Capture the cell that displays the provided text and extract its (x, y) central coordinate. 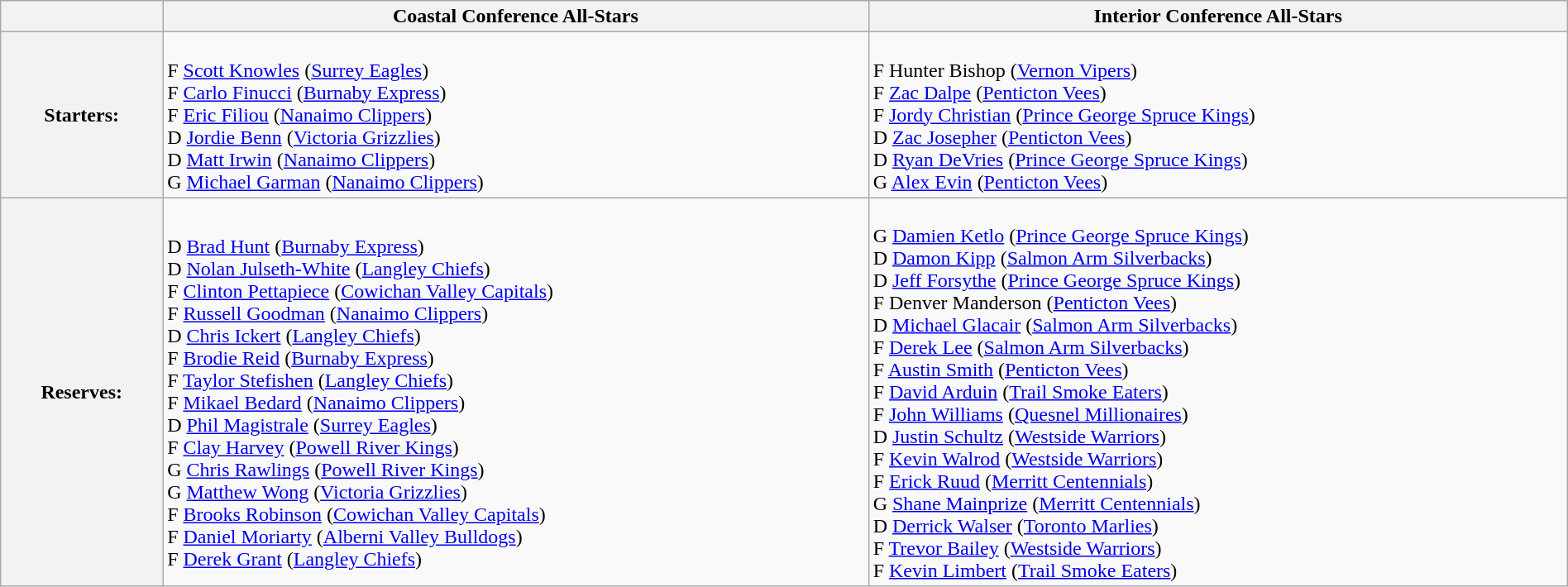
Interior Conference All-Stars (1217, 17)
Reserves: (82, 392)
Coastal Conference All-Stars (516, 17)
Starters: (82, 115)
